For the text-containing cell, return its midpoint in (X, Y) coordinate format. 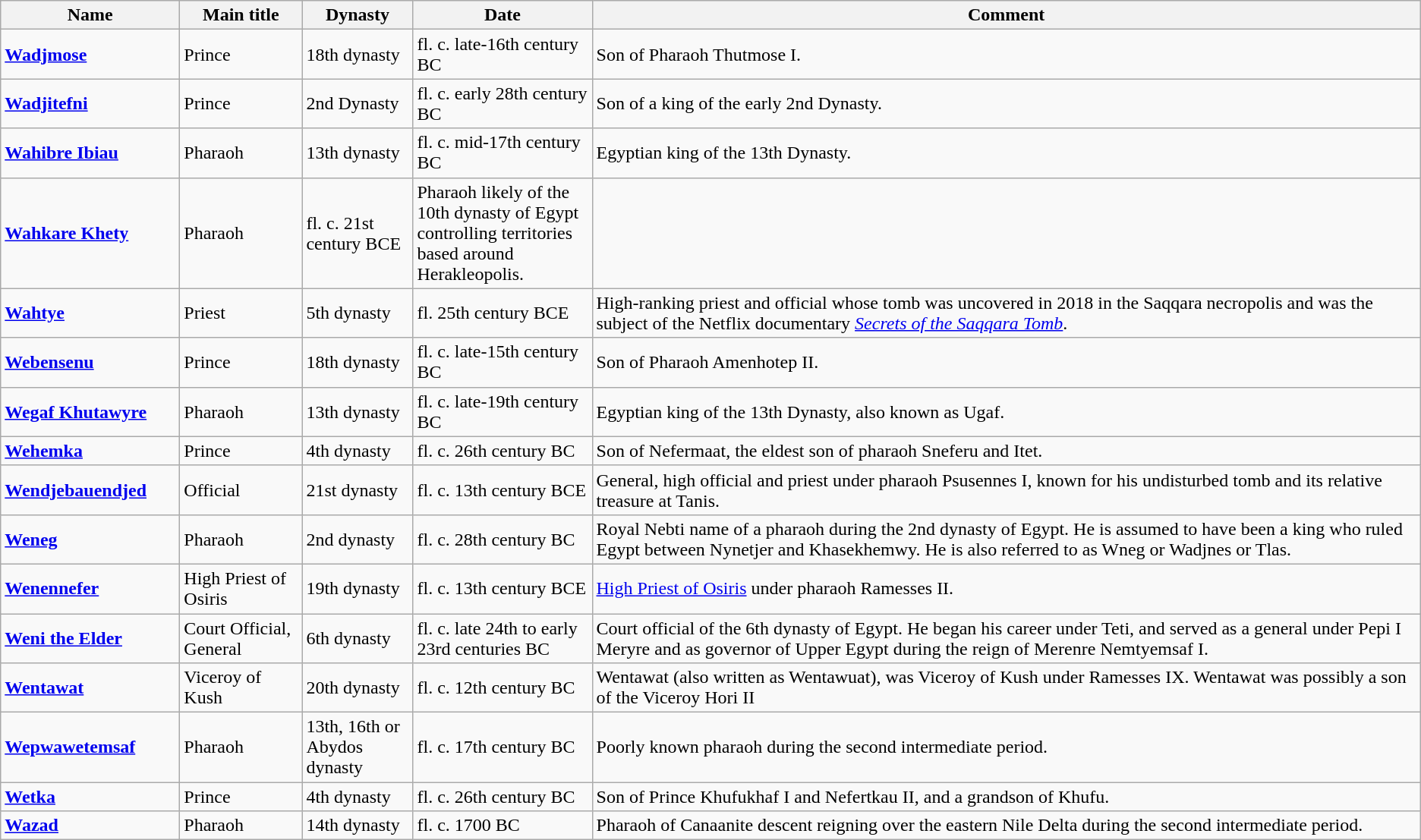
fl. 25th century BCE (503, 313)
2nd Dynasty (358, 103)
High Priest of Osiris under pharaoh Ramesses II. (1007, 589)
6th dynasty (358, 637)
Date (503, 15)
fl. c. 12th century BC (503, 687)
Official (241, 490)
Pharaoh of Canaanite descent reigning over the eastern Nile Delta during the second intermediate period. (1007, 826)
Wazad (90, 826)
Main title (241, 15)
Wenennefer (90, 589)
5th dynasty (358, 313)
Son of Pharaoh Amenhotep II. (1007, 363)
21st dynasty (358, 490)
2nd dynasty (358, 539)
Wahtye (90, 313)
Court Official, General (241, 637)
fl. c. early 28th century BC (503, 103)
14th dynasty (358, 826)
fl. c. late-15th century BC (503, 363)
19th dynasty (358, 589)
Egyptian king of the 13th Dynasty, also known as Ugaf. (1007, 411)
fl. c. 1700 BC (503, 826)
Son of Nefermaat, the eldest son of pharaoh Sneferu and Itet. (1007, 451)
Dynasty (358, 15)
Weneg (90, 539)
fl. c. 28th century BC (503, 539)
Egyptian king of the 13th Dynasty. (1007, 153)
Name (90, 15)
fl. c. 21st century BCE (358, 233)
Wepwawetemsaf (90, 747)
13th, 16th or Abydos dynasty (358, 747)
Viceroy of Kush (241, 687)
Comment (1007, 15)
Wadjmose (90, 55)
Wahkare Khety (90, 233)
Weni the Elder (90, 637)
High Priest of Osiris (241, 589)
fl. c. late-19th century BC (503, 411)
Wegaf Khutawyre (90, 411)
Son of Pharaoh Thutmose I. (1007, 55)
fl. c. late-16th century BC (503, 55)
Son of Prince Khufukhaf I and Nefertkau II, and a grandson of Khufu. (1007, 797)
Poorly known pharaoh during the second intermediate period. (1007, 747)
Wehemka (90, 451)
Priest (241, 313)
Wendjebauendjed (90, 490)
Webensenu (90, 363)
Wentawat (90, 687)
fl. c. late 24th to early 23rd centuries BC (503, 637)
Wadjitefni (90, 103)
fl. c. 17th century BC (503, 747)
Wentawat (also written as Wentawuat), was Viceroy of Kush under Ramesses IX. Wentawat was possibly a son of the Viceroy Hori II (1007, 687)
20th dynasty (358, 687)
fl. c. mid-17th century BC (503, 153)
Son of a king of the early 2nd Dynasty. (1007, 103)
General, high official and priest under pharaoh Psusennes I, known for his undisturbed tomb and its relative treasure at Tanis. (1007, 490)
Wetka (90, 797)
Wahibre Ibiau (90, 153)
Pharaoh likely of the 10th dynasty of Egypt controlling territories based around Herakleopolis. (503, 233)
